Capture the cell that displays the provided text and extract its (x, y) central coordinate. 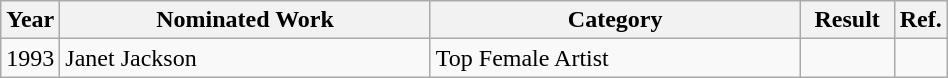
Janet Jackson (245, 58)
Top Female Artist (615, 58)
Category (615, 20)
Result (847, 20)
Nominated Work (245, 20)
Ref. (920, 20)
Year (30, 20)
1993 (30, 58)
